Scan for the cell matching the given text and deliver its [x, y] coordinate at center. 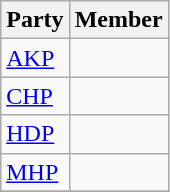
Member [118, 20]
HDP [35, 134]
Party [35, 20]
MHP [35, 172]
AKP [35, 58]
CHP [35, 96]
